For the text-containing cell, return its midpoint in [x, y] coordinate format. 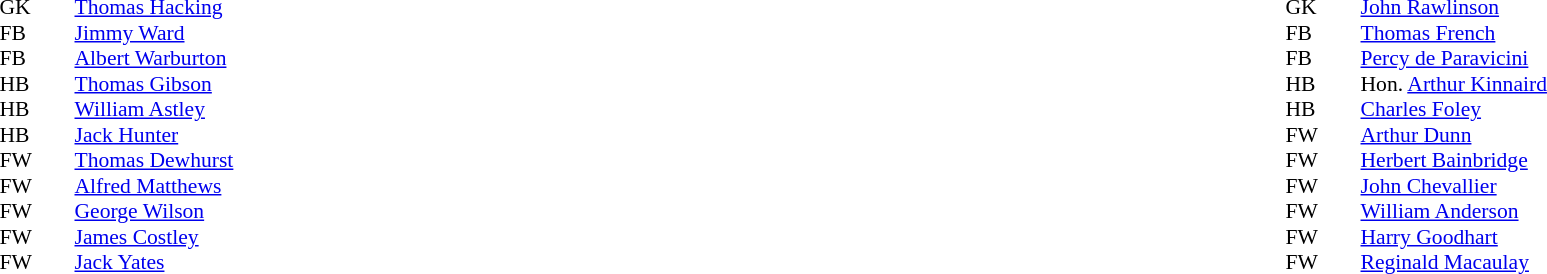
William Anderson [1454, 211]
Percy de Paravicini [1454, 59]
Jack Hunter [154, 135]
Charles Foley [1454, 109]
Alfred Matthews [154, 186]
Herbert Bainbridge [1454, 161]
Jimmy Ward [154, 33]
Hon. Arthur Kinnaird [1454, 84]
John Chevallier [1454, 186]
Arthur Dunn [1454, 135]
George Wilson [154, 211]
James Costley [154, 237]
Thomas Dewhurst [154, 161]
Harry Goodhart [1454, 237]
Albert Warburton [154, 59]
Thomas French [1454, 33]
William Astley [154, 109]
Thomas Gibson [154, 84]
